Locate the cell with the specified text and output its [x, y] center coordinate. 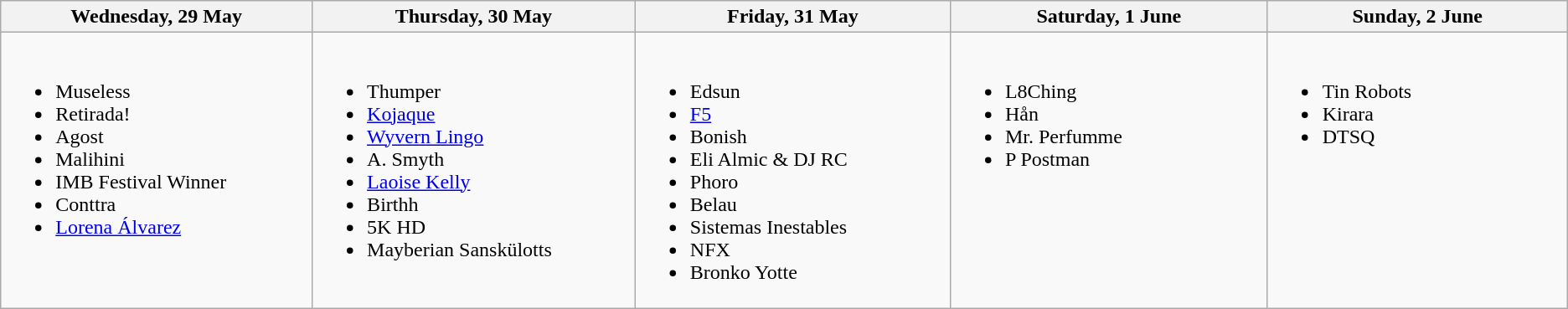
Tin RobotsKiraraDTSQ [1417, 171]
Wednesday, 29 May [157, 17]
Friday, 31 May [792, 17]
MuselessRetirada!AgostMalihiniIMB Festival WinnerConttraLorena Álvarez [157, 171]
ThumperKojaqueWyvern LingoA. SmythLaoise KellyBirthh5K HDMayberian Sanskülotts [474, 171]
EdsunF5BonishEli Almic & DJ RCPhoroBelauSistemas InestablesNFXBronko Yotte [792, 171]
L8ChingHånMr. PerfummeP Postman [1109, 171]
Sunday, 2 June [1417, 17]
Saturday, 1 June [1109, 17]
Thursday, 30 May [474, 17]
